Locate the cell with the specified text and output its [X, Y] center coordinate. 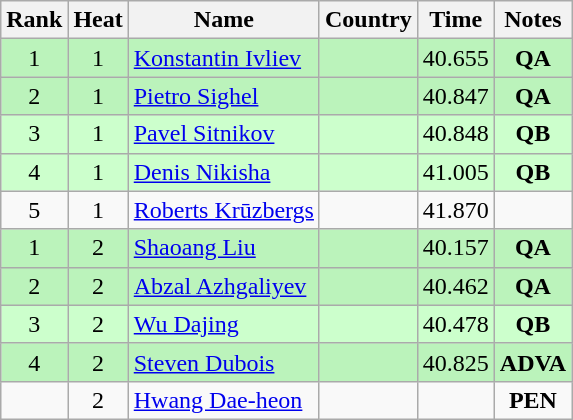
Shaoang Liu [224, 248]
Notes [532, 20]
Hwang Dae-heon [224, 400]
Pavel Sitnikov [224, 134]
40.847 [456, 96]
Roberts Krūzbergs [224, 210]
PEN [532, 400]
Name [224, 20]
41.870 [456, 210]
40.825 [456, 362]
Time [456, 20]
40.655 [456, 58]
5 [34, 210]
40.848 [456, 134]
Pietro Sighel [224, 96]
41.005 [456, 172]
Steven Dubois [224, 362]
40.478 [456, 324]
Denis Nikisha [224, 172]
Rank [34, 20]
Abzal Azhgaliyev [224, 286]
40.157 [456, 248]
Konstantin Ivliev [224, 58]
Heat [98, 20]
Wu Dajing [224, 324]
Country [368, 20]
ADVA [532, 362]
40.462 [456, 286]
